Pinpoint the cell where the given text exists, returning its [X, Y] midpoint coordinate. 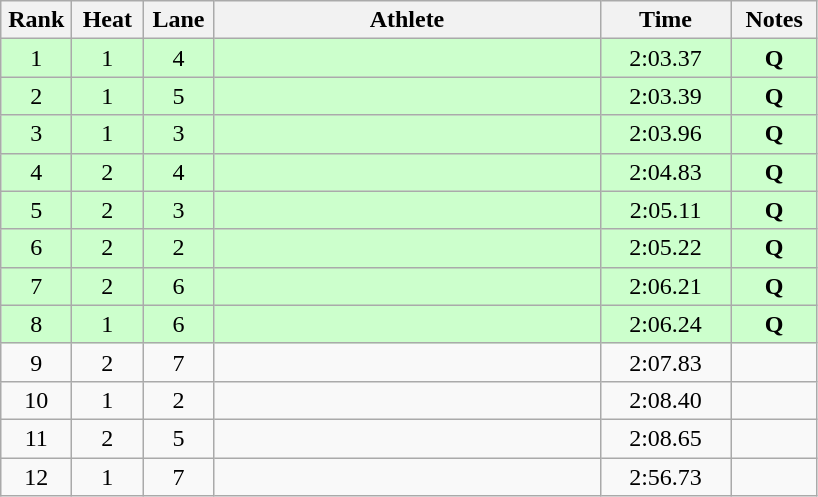
2:05.22 [666, 248]
2:07.83 [666, 362]
Time [666, 20]
2:08.40 [666, 400]
2:03.96 [666, 134]
Heat [108, 20]
2:06.21 [666, 286]
Rank [36, 20]
Lane [178, 20]
2:06.24 [666, 324]
12 [36, 477]
2:04.83 [666, 172]
10 [36, 400]
Notes [774, 20]
8 [36, 324]
2:05.11 [666, 210]
Athlete [407, 20]
9 [36, 362]
2:56.73 [666, 477]
2:03.39 [666, 96]
2:08.65 [666, 438]
11 [36, 438]
2:03.37 [666, 58]
